Capture the cell that displays the provided text and extract its [X, Y] central coordinate. 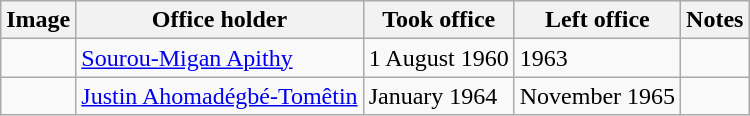
Image [38, 20]
January 1964 [438, 96]
Left office [597, 20]
1963 [597, 58]
Sourou-Migan Apithy [220, 58]
November 1965 [597, 96]
Office holder [220, 20]
1 August 1960 [438, 58]
Justin Ahomadégbé-Tomêtin [220, 96]
Notes [715, 20]
Took office [438, 20]
